Extract the (X, Y) coordinate from the center of the cell holding the provided text.  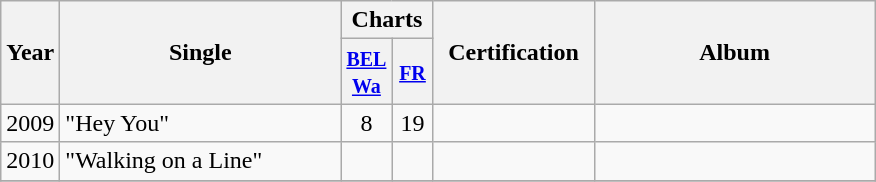
Charts (387, 20)
Album (734, 52)
BEL Wa (366, 72)
FR (412, 72)
8 (366, 123)
19 (412, 123)
Single (200, 52)
2010 (30, 161)
2009 (30, 123)
"Walking on a Line" (200, 161)
"Hey You" (200, 123)
Year (30, 52)
Certification (514, 52)
